Identify which cell holds the provided text, then report its (x, y) central coordinate. 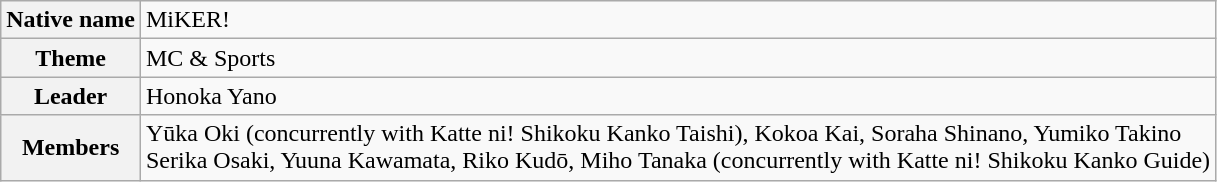
Honoka Yano (678, 96)
Theme (71, 58)
Leader (71, 96)
MC & Sports (678, 58)
MiKER! (678, 20)
Native name (71, 20)
Members (71, 148)
